Detect which cell encompasses the target text, then output its [x, y] center coordinate. 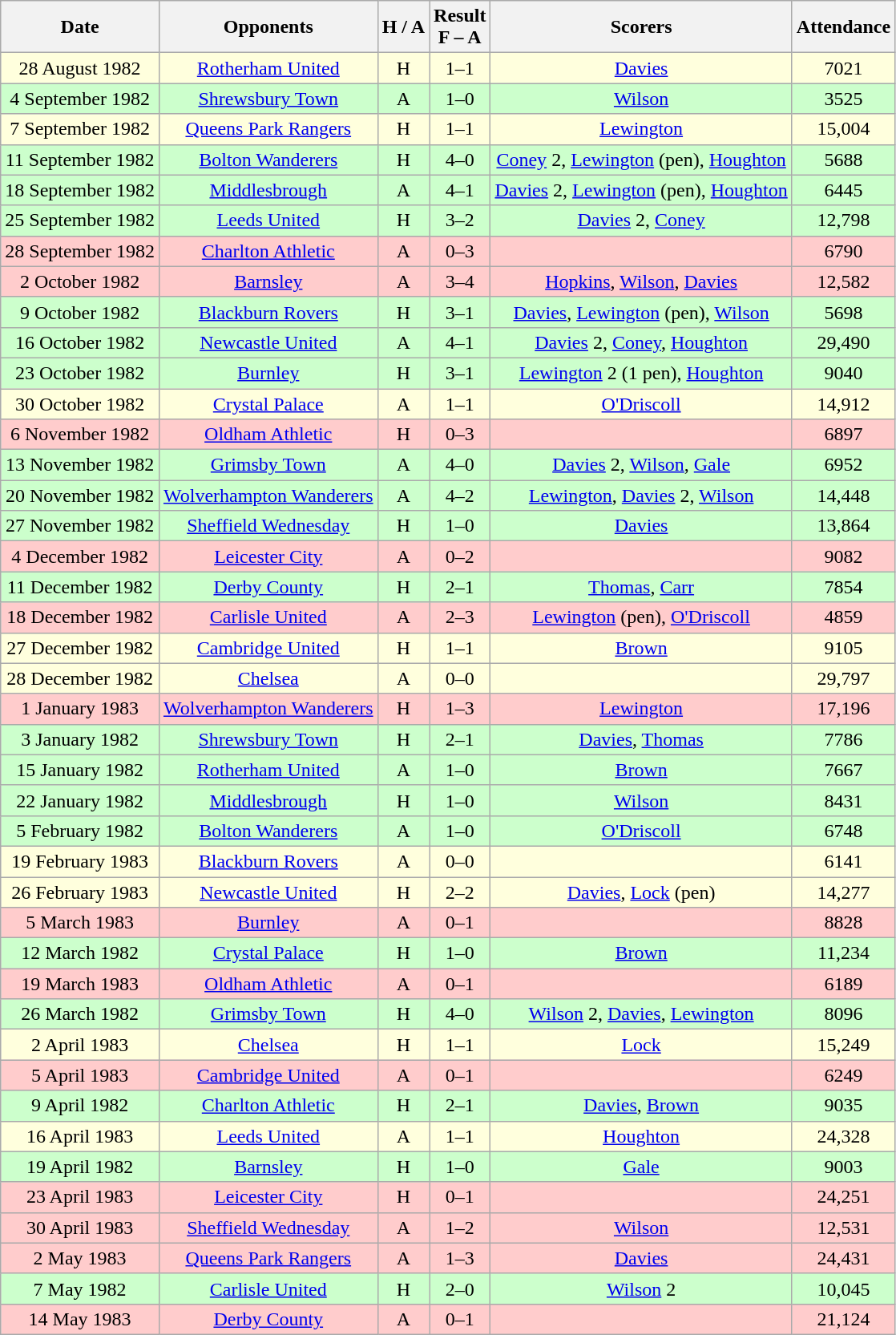
2 April 1983 [80, 1045]
3–2 [460, 220]
28 December 1982 [80, 678]
Davies 2, Coney [641, 220]
30 October 1982 [80, 403]
4 December 1982 [80, 556]
30 April 1983 [80, 1228]
12,531 [843, 1228]
4–2 [460, 496]
Davies, Lock (pen) [641, 892]
9 October 1982 [80, 312]
3–4 [460, 281]
27 December 1982 [80, 648]
19 April 1982 [80, 1167]
8431 [843, 800]
14,448 [843, 496]
Wilson 2 [641, 1288]
5688 [843, 160]
9082 [843, 556]
4859 [843, 617]
16 April 1983 [80, 1136]
6748 [843, 831]
5 March 1983 [80, 923]
14 May 1983 [80, 1319]
6897 [843, 435]
Lewington, Davies 2, Wilson [641, 496]
6249 [843, 1075]
26 March 1982 [80, 1014]
5 April 1983 [80, 1075]
Davies, Thomas [641, 739]
11 September 1982 [80, 160]
Lock [641, 1045]
13 November 1982 [80, 465]
7 September 1982 [80, 129]
5698 [843, 312]
18 December 1982 [80, 617]
23 October 1982 [80, 373]
20 November 1982 [80, 496]
Date [80, 27]
24,431 [843, 1258]
25 September 1982 [80, 220]
Thomas, Carr [641, 587]
5 February 1982 [80, 831]
8828 [843, 923]
18 September 1982 [80, 190]
16 October 1982 [80, 342]
7 May 1982 [80, 1288]
Attendance [843, 27]
12 March 1982 [80, 953]
17,196 [843, 709]
11,234 [843, 953]
ResultF – A [460, 27]
6141 [843, 861]
29,490 [843, 342]
6 November 1982 [80, 435]
2 October 1982 [80, 281]
9035 [843, 1106]
2–3 [460, 617]
22 January 1982 [80, 800]
6445 [843, 190]
24,251 [843, 1197]
2–2 [460, 892]
4 September 1982 [80, 99]
12,798 [843, 220]
Davies, Brown [641, 1106]
12,582 [843, 281]
7021 [843, 68]
0–2 [460, 556]
7786 [843, 739]
23 April 1983 [80, 1197]
Houghton [641, 1136]
27 November 1982 [80, 526]
Gale [641, 1167]
14,912 [843, 403]
6189 [843, 984]
6790 [843, 251]
15,004 [843, 129]
10,045 [843, 1288]
24,328 [843, 1136]
Lewington (pen), O'Driscoll [641, 617]
7667 [843, 770]
13,864 [843, 526]
Lewington 2 (1 pen), Houghton [641, 373]
9040 [843, 373]
Coney 2, Lewington (pen), Houghton [641, 160]
7854 [843, 587]
15 January 1982 [80, 770]
15,249 [843, 1045]
11 December 1982 [80, 587]
Opponents [268, 27]
28 August 1982 [80, 68]
26 February 1983 [80, 892]
21,124 [843, 1319]
Scorers [641, 27]
2–0 [460, 1288]
Davies 2, Lewington (pen), Houghton [641, 190]
3525 [843, 99]
9 April 1982 [80, 1106]
19 February 1983 [80, 861]
29,797 [843, 678]
8096 [843, 1014]
Wilson 2, Davies, Lewington [641, 1014]
Davies 2, Wilson, Gale [641, 465]
2 May 1983 [80, 1258]
3 January 1982 [80, 739]
9105 [843, 648]
1–2 [460, 1228]
9003 [843, 1167]
Davies, Lewington (pen), Wilson [641, 312]
Hopkins, Wilson, Davies [641, 281]
1 January 1983 [80, 709]
H / A [403, 27]
19 March 1983 [80, 984]
6952 [843, 465]
14,277 [843, 892]
Davies 2, Coney, Houghton [641, 342]
28 September 1982 [80, 251]
